Pinpoint the cell where the given text exists, returning its [X, Y] midpoint coordinate. 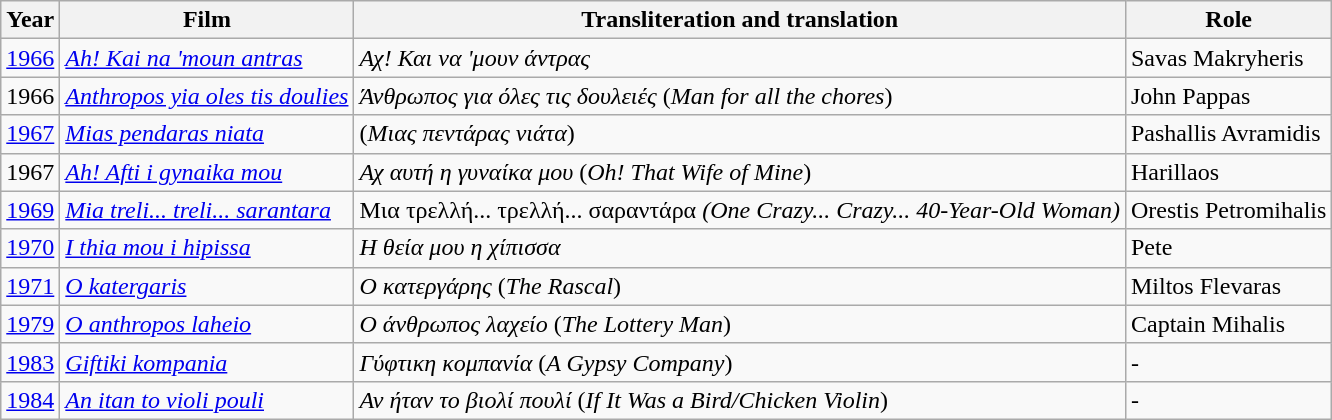
Αν ήταν το βιολί πουλί (If It Was a Bird/Chicken Violin) [740, 400]
John Pappas [1228, 96]
O άνθρωπος λαχείο (The Lottery Man) [740, 324]
1984 [30, 400]
Giftiki kompania [207, 362]
Pashallis Avramidis [1228, 134]
Γύφτικη κομπανία (A Gypsy Company) [740, 362]
Η θεία μου η χίπισσα [740, 248]
1971 [30, 286]
Αχ! Και να 'μουν άντρας [740, 58]
Orestis Petromihalis [1228, 210]
Pete [1228, 248]
Captain Mihalis [1228, 324]
Mias pendaras niata [207, 134]
Mia treli... treli... sarantara [207, 210]
1970 [30, 248]
1979 [30, 324]
Μια τρελλή... τρελλή... σαραντάρα (One Crazy... Crazy... 40-Year-Old Woman) [740, 210]
1969 [30, 210]
Ο κατεργάρης (The Rascal) [740, 286]
Αχ αυτή η γυναίκα μου (Oh! That Wife of Mine) [740, 172]
Harillaos [1228, 172]
Ah! Kai na 'moun antras [207, 58]
Άνθρωπος για όλες τις δουλειές (Man for all the chores) [740, 96]
(Μιας πεντάρας νιάτα) [740, 134]
Role [1228, 20]
An itan to violi pouli [207, 400]
Miltos Flevaras [1228, 286]
Year [30, 20]
O anthropos laheio [207, 324]
Savas Makryheris [1228, 58]
Ah! Afti i gynaika mou [207, 172]
1983 [30, 362]
Anthropos yia oles tis doulies [207, 96]
O katergaris [207, 286]
I thia mou i hipissa [207, 248]
Film [207, 20]
Transliteration and translation [740, 20]
